For the text-containing cell, return its midpoint in (x, y) coordinate format. 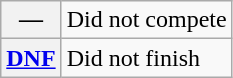
Did not finish (146, 58)
Did not compete (146, 20)
DNF (31, 58)
— (31, 20)
